Identify which cell holds the provided text, then report its (x, y) central coordinate. 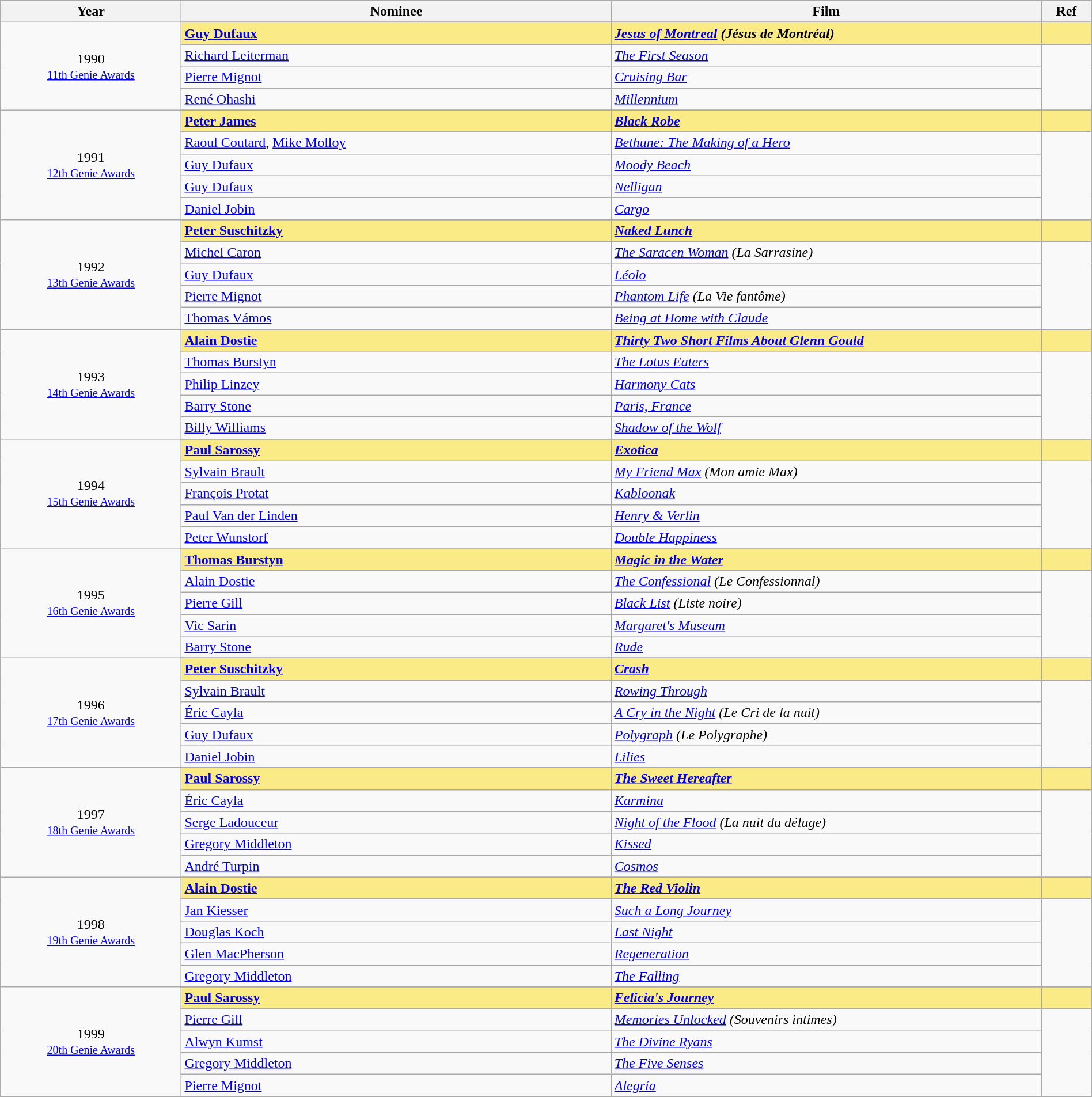
Phantom Life (La Vie fantôme) (826, 297)
Moody Beach (826, 165)
The Lotus Eaters (826, 362)
Exotica (826, 450)
The Falling (826, 976)
Raoul Coutard, Mike Molloy (396, 143)
Thirty Two Short Films About Glenn Gould (826, 340)
François Protat (396, 494)
Kabloonak (826, 494)
Cargo (826, 208)
Such a Long Journey (826, 910)
Paul Van der Linden (396, 515)
1990 11th Genie Awards (91, 66)
Memories Unlocked (Souvenirs intimes) (826, 1020)
1996 17th Genie Awards (91, 713)
Cruising Bar (826, 77)
Paris, France (826, 406)
Harmony Cats (826, 384)
1999 20th Genie Awards (91, 1042)
Glen MacPherson (396, 954)
Rude (826, 647)
Shadow of the Wolf (826, 428)
The Five Senses (826, 1064)
The Red Violin (826, 888)
The First Season (826, 55)
Year (91, 12)
Black List (Liste noire) (826, 603)
Michel Caron (396, 252)
1992 13th Genie Awards (91, 274)
Peter James (396, 121)
Margaret's Museum (826, 625)
Crash (826, 669)
Karmina (826, 800)
1998 19th Genie Awards (91, 932)
Alwyn Kumst (396, 1042)
Double Happiness (826, 537)
Henry & Verlin (826, 515)
René Ohashi (396, 99)
Lilies (826, 757)
1991 12th Genie Awards (91, 165)
Last Night (826, 932)
Millennium (826, 99)
Nelligan (826, 187)
The Sweet Hereafter (826, 779)
André Turpin (396, 866)
Ref (1067, 12)
Rowing Through (826, 691)
Alegría (826, 1085)
The Saracen Woman (La Sarrasine) (826, 252)
Kissed (826, 844)
Naked Lunch (826, 230)
Nominee (396, 12)
Regeneration (826, 954)
Thomas Vámos (396, 318)
Vic Sarin (396, 625)
1994 15th Genie Awards (91, 494)
Philip Linzey (396, 384)
Serge Ladouceur (396, 822)
Richard Leiterman (396, 55)
Being at Home with Claude (826, 318)
Léolo (826, 275)
A Cry in the Night (Le Cri de la nuit) (826, 713)
Black Robe (826, 121)
Magic in the Water (826, 559)
Jan Kiesser (396, 910)
Bethune: The Making of a Hero (826, 143)
Felicia's Journey (826, 998)
Douglas Koch (396, 932)
The Confessional (Le Confessionnal) (826, 581)
1995 16th Genie Awards (91, 603)
Film (826, 12)
The Divine Ryans (826, 1042)
1993 14th Genie Awards (91, 384)
Jesus of Montreal (Jésus de Montréal) (826, 33)
Cosmos (826, 866)
Billy Williams (396, 428)
My Friend Max (Mon amie Max) (826, 472)
1997 18th Genie Awards (91, 822)
Night of the Flood (La nuit du déluge) (826, 822)
Polygraph (Le Polygraphe) (826, 735)
Peter Wunstorf (396, 537)
